Output the [X, Y] coordinate of the center of the cell containing the given text.  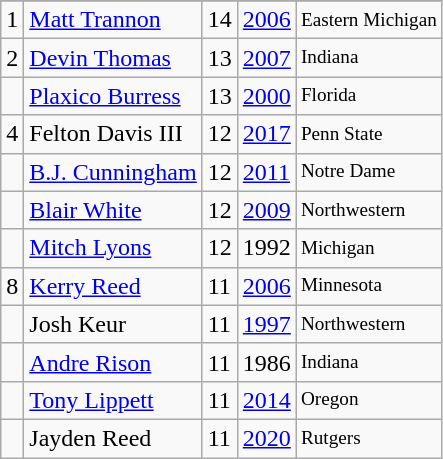
Mitch Lyons [113, 248]
4 [12, 134]
Devin Thomas [113, 58]
1997 [266, 324]
8 [12, 286]
1 [12, 20]
Matt Trannon [113, 20]
2011 [266, 172]
Notre Dame [368, 172]
Tony Lippett [113, 400]
2009 [266, 210]
2 [12, 58]
Michigan [368, 248]
Josh Keur [113, 324]
B.J. Cunningham [113, 172]
14 [220, 20]
Minnesota [368, 286]
2007 [266, 58]
2000 [266, 96]
1986 [266, 362]
Andre Rison [113, 362]
Jayden Reed [113, 438]
2014 [266, 400]
Oregon [368, 400]
2017 [266, 134]
Kerry Reed [113, 286]
1992 [266, 248]
Plaxico Burress [113, 96]
Felton Davis III [113, 134]
Penn State [368, 134]
Eastern Michigan [368, 20]
Rutgers [368, 438]
Blair White [113, 210]
2020 [266, 438]
Florida [368, 96]
